Scan for the cell matching the given text and deliver its [X, Y] coordinate at center. 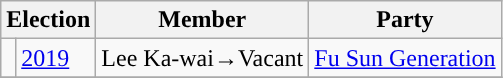
Election [48, 20]
Fu Sun Generation [405, 58]
Party [405, 20]
Member [202, 20]
2019 [56, 58]
Lee Ka-wai→Vacant [202, 58]
